Detect which cell encompasses the target text, then output its [x, y] center coordinate. 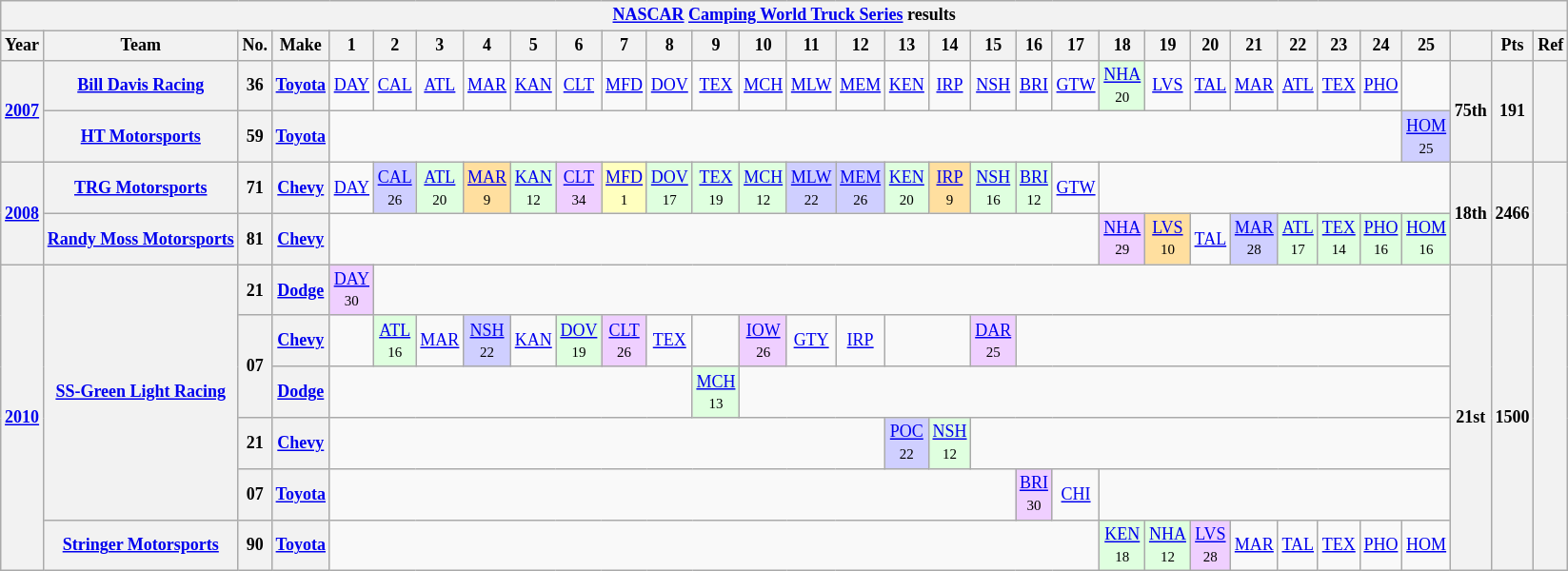
NSH16 [994, 187]
IRP9 [950, 187]
8 [669, 46]
5 [533, 46]
10 [764, 46]
MEM [861, 86]
23 [1339, 46]
CLT [579, 86]
59 [255, 137]
MLW [811, 86]
NHA29 [1122, 239]
Pts [1512, 46]
21st [1470, 418]
LVS28 [1210, 545]
2008 [23, 213]
25 [1426, 46]
MCH13 [716, 392]
1 [351, 46]
POC22 [906, 443]
36 [255, 86]
IOW26 [764, 341]
DOV17 [669, 187]
MAR9 [487, 187]
9 [716, 46]
HT Motorsports [141, 137]
ATL20 [440, 187]
22 [1298, 46]
DOV19 [579, 341]
DAY30 [351, 290]
NSH [994, 86]
1500 [1512, 418]
No. [255, 46]
TEX14 [1339, 239]
GTY [811, 341]
HOM16 [1426, 239]
Make [301, 46]
HOM25 [1426, 137]
Team [141, 46]
TEX19 [716, 187]
2466 [1512, 213]
ATL17 [1298, 239]
KEN18 [1122, 545]
CLT26 [625, 341]
24 [1380, 46]
7 [625, 46]
75th [1470, 110]
CAL [394, 86]
MEM26 [861, 187]
19 [1168, 46]
90 [255, 545]
CHI [1076, 494]
NASCAR Camping World Truck Series results [784, 15]
LVS10 [1168, 239]
15 [994, 46]
20 [1210, 46]
81 [255, 239]
NHA12 [1168, 545]
MAR28 [1254, 239]
18 [1122, 46]
Year [23, 46]
6 [579, 46]
NSH12 [950, 443]
HOM [1426, 545]
17 [1076, 46]
MLW22 [811, 187]
DOV [669, 86]
CLT34 [579, 187]
18th [1470, 213]
KAN12 [533, 187]
71 [255, 187]
2 [394, 46]
BRI [1034, 86]
BRI12 [1034, 187]
MFD1 [625, 187]
Ref [1551, 46]
191 [1512, 110]
MCH [764, 86]
MFD [625, 86]
KEN [906, 86]
12 [861, 46]
ATL16 [394, 341]
TRG Motorsports [141, 187]
KEN20 [906, 187]
Randy Moss Motorsports [141, 239]
MCH12 [764, 187]
14 [950, 46]
NSH22 [487, 341]
3 [440, 46]
Bill Davis Racing [141, 86]
2007 [23, 110]
DAR25 [994, 341]
2010 [23, 418]
SS-Green Light Racing [141, 392]
NHA20 [1122, 86]
CAL26 [394, 187]
LVS [1168, 86]
16 [1034, 46]
4 [487, 46]
11 [811, 46]
13 [906, 46]
PHO16 [1380, 239]
Stringer Motorsports [141, 545]
BRI30 [1034, 494]
